Detect which cell encompasses the target text, then output its (X, Y) center coordinate. 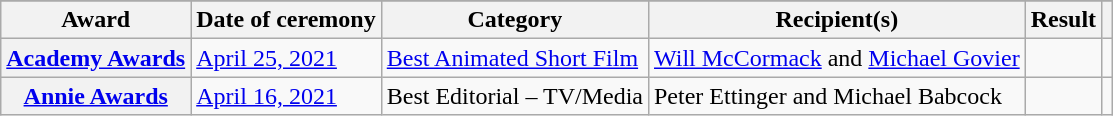
Academy Awards (96, 58)
Best Animated Short Film (514, 58)
April 25, 2021 (286, 58)
Peter Ettinger and Michael Babcock (836, 96)
Result (1063, 20)
Annie Awards (96, 96)
Category (514, 20)
Best Editorial – TV/Media (514, 96)
April 16, 2021 (286, 96)
Will McCormack and Michael Govier (836, 58)
Award (96, 20)
Recipient(s) (836, 20)
Date of ceremony (286, 20)
